Identify which cell holds the provided text, then report its (X, Y) central coordinate. 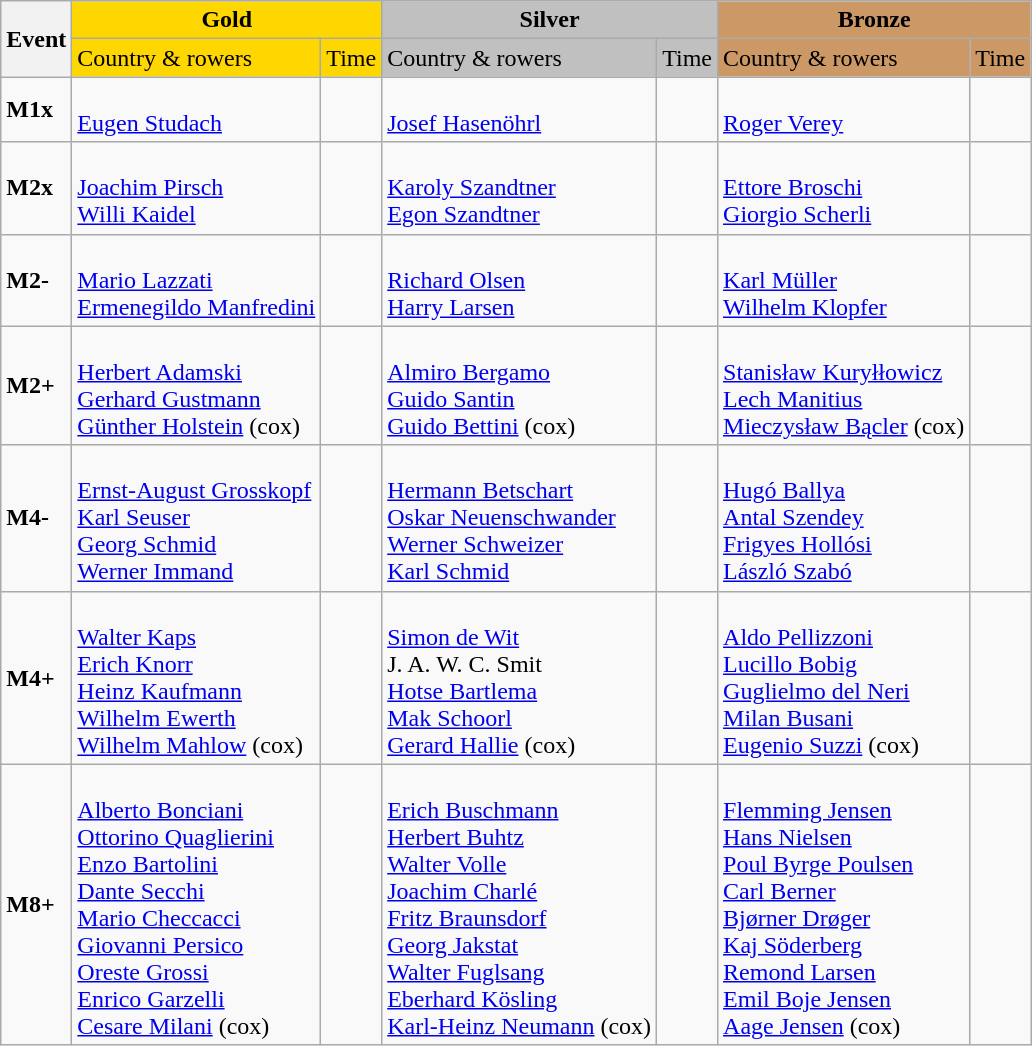
Walter Kaps Erich Knorr Heinz Kaufmann Wilhelm Ewerth Wilhelm Mahlow (cox) (196, 678)
Josef Hasenöhrl (520, 110)
Joachim Pirsch Willi Kaidel (196, 188)
Herbert Adamski Gerhard Gustmann Günther Holstein (cox) (196, 386)
Bronze (874, 20)
M8+ (36, 904)
Gold (227, 20)
Ettore Broschi Giorgio Scherli (844, 188)
Aldo Pellizzoni Lucillo Bobig Guglielmo del Neri Milan Busani Eugenio Suzzi (cox) (844, 678)
M4- (36, 518)
Karoly Szandtner Egon Szandtner (520, 188)
Stanisław Kuryłłowicz Lech Manitius Mieczysław Bącler (cox) (844, 386)
Event (36, 39)
Karl Müller Wilhelm Klopfer (844, 280)
Alberto Bonciani Ottorino Quaglierini Enzo Bartolini Dante Secchi Mario Checcacci Giovanni Persico Oreste Grossi Enrico Garzelli Cesare Milani (cox) (196, 904)
Eugen Studach (196, 110)
Mario Lazzati Ermenegildo Manfredini (196, 280)
Hermann Betschart Oskar Neuenschwander Werner Schweizer Karl Schmid (520, 518)
Hugó Ballya Antal Szendey Frigyes Hollósi László Szabó (844, 518)
Richard Olsen Harry Larsen (520, 280)
Flemming Jensen Hans Nielsen Poul Byrge Poulsen Carl Berner Bjørner Drøger Kaj Söderberg Remond Larsen Emil Boje Jensen Aage Jensen (cox) (844, 904)
M2x (36, 188)
M1x (36, 110)
Simon de Wit J. A. W. C. Smit Hotse Bartlema Mak Schoorl Gerard Hallie (cox) (520, 678)
M2- (36, 280)
Almiro Bergamo Guido Santin Guido Bettini (cox) (520, 386)
Ernst-August Grosskopf Karl Seuser Georg Schmid Werner Immand (196, 518)
Roger Verey (844, 110)
Erich Buschmann Herbert Buhtz Walter Volle Joachim Charlé Fritz Braunsdorf Georg Jakstat Walter Fuglsang Eberhard Kösling Karl-Heinz Neumann (cox) (520, 904)
M2+ (36, 386)
Silver (550, 20)
M4+ (36, 678)
